Scan for the cell matching the given text and deliver its [x, y] coordinate at center. 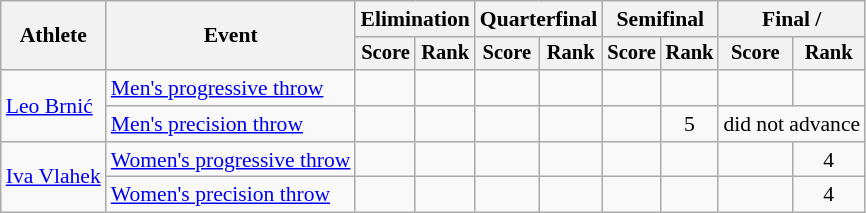
Event [231, 36]
Women's precision throw [231, 195]
Athlete [54, 36]
Women's progressive throw [231, 160]
Men's precision throw [231, 124]
Men's progressive throw [231, 88]
Elimination [414, 19]
did not advance [792, 124]
Quarterfinal [539, 19]
Leo Brnić [54, 106]
5 [690, 124]
Final / [792, 19]
Semifinal [660, 19]
Iva Vlahek [54, 178]
